Output the [X, Y] coordinate of the center of the cell containing the given text.  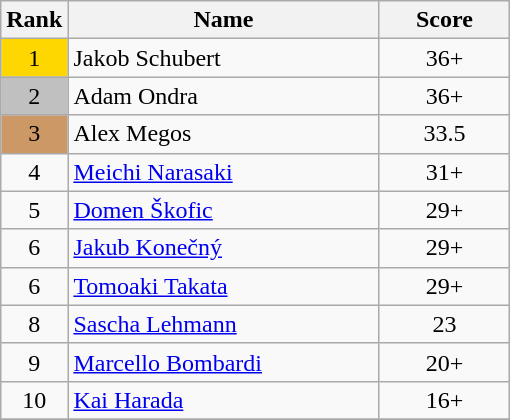
Rank [34, 20]
33.5 [444, 134]
Kai Harada [224, 400]
Adam Ondra [224, 96]
16+ [444, 400]
20+ [444, 362]
10 [34, 400]
Tomoaki Takata [224, 286]
Meichi Narasaki [224, 172]
5 [34, 210]
Sascha Lehmann [224, 324]
8 [34, 324]
2 [34, 96]
9 [34, 362]
Marcello Bombardi [224, 362]
23 [444, 324]
Name [224, 20]
Jakub Konečný [224, 248]
Domen Škofic [224, 210]
31+ [444, 172]
4 [34, 172]
3 [34, 134]
Score [444, 20]
Jakob Schubert [224, 58]
1 [34, 58]
Alex Megos [224, 134]
